Determine the (X, Y) coordinate at the center of the cell enclosing the given text.  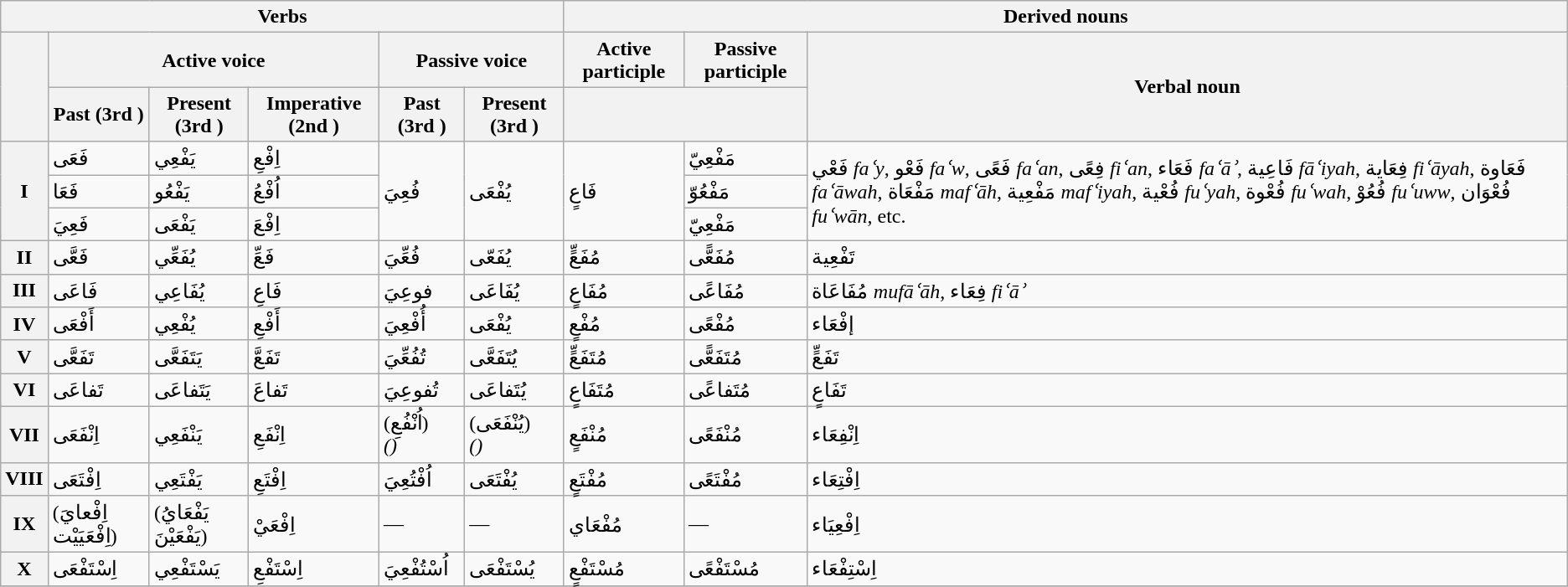
فَعَّى (99, 258)
تَفَعَّى (99, 357)
III (24, 291)
تَفْعِية (1188, 258)
Active voice (213, 60)
مُفْتَعًى (745, 479)
يَتَفَعَّى (199, 357)
Passive voice (472, 60)
فَاعَى (99, 291)
اُفْعُ (314, 191)
مُفْعًى (745, 324)
يُفَاعِي (199, 291)
مُتَفَعًّى (745, 357)
أُفْعِيَ (422, 324)
فَعِّ (314, 258)
اِسْتَفْعَى (99, 569)
I (24, 191)
مُتَفاعًى (745, 390)
مَفْعُوّ (745, 191)
VI (24, 390)
مُسْتَفْعٍ (623, 569)
(يَفْعَايُ (يَفْعَيْنَ (199, 524)
Active participle (623, 60)
فَعَى (99, 158)
فوعِيَ (422, 291)
تَفاعَ (314, 390)
مُسْتَفْعًى (745, 569)
مُفْتَعٍ (623, 479)
يُفَعِّي (199, 258)
اِنْفِعَاء (1188, 434)
تَفَعَّ (314, 357)
يُفَعّى (514, 258)
(يُنْفَعَى)() (514, 434)
اِفْتَعَى (99, 479)
V (24, 357)
VII (24, 434)
مُفَعًّى (745, 258)
تَفاعَى (99, 390)
فُعِيَ (422, 191)
يُتَفَعَّى (514, 357)
مُتَفَاعٍ (623, 390)
مُتَفَعٍّ (623, 357)
اِفْعِيَاء (1188, 524)
Derived nouns (1065, 17)
يُتَفاعَى (514, 390)
يَنْفَعِي (199, 434)
اِنْفَعِ (314, 434)
يَفْعَى (199, 224)
يَتَفاعَى (199, 390)
مُنْفَعٍ (623, 434)
يَفْعِي (199, 158)
فُعِّيَ (422, 258)
يَفْعُو (199, 191)
يُفْعِي (199, 324)
X (24, 569)
أَفْعِ (314, 324)
يَسْتَفْعِي (199, 569)
يُفَاعَى (514, 291)
اُفْتُعِيَ (422, 479)
اِفْتِعَاء (1188, 479)
فَاعٍ (623, 191)
فَعِيَ (99, 224)
مُفَاعَاة mufāʿāh, فِعَاء fiʿāʾ (1188, 291)
II (24, 258)
Imperative (2nd ) (314, 114)
Passive participle (745, 60)
يُفْتَعَى (514, 479)
اُسْتُفْعِيَ (422, 569)
(اُنْفُعِ)() (422, 434)
اِنْفَعَى (99, 434)
(اِفْعايَ (اِفْعَيَيْت (99, 524)
مُفْعٍ (623, 324)
يُسْتَفْعَى (514, 569)
تَفَاعٍ (1188, 390)
Verbs (283, 17)
اِفْعَ (314, 224)
مُفَعٍّ (623, 258)
اِفْعَيْ (314, 524)
فَعَا (99, 191)
إفْعَاء (1188, 324)
يَفْتَعِي (199, 479)
تُفُعِّيَ (422, 357)
اِفْتَعِ (314, 479)
IX (24, 524)
اِفْعِ (314, 158)
تُفوعِيَ (422, 390)
مُفْعَاي (623, 524)
أَفْعَى (99, 324)
مُفَاعٍ (623, 291)
اِسْتِفْعَاء (1188, 569)
تَفَعٍّ (1188, 357)
فَاعِ (314, 291)
Verbal noun (1188, 87)
IV (24, 324)
مُنْفَعًى (745, 434)
اِسْتَفْعِ (314, 569)
VIII (24, 479)
مُفَاعًى (745, 291)
